Return [x, y] of the center of cell containing provided text 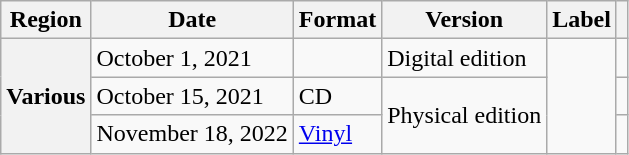
Format [337, 20]
Version [464, 20]
Vinyl [337, 134]
CD [337, 96]
Date [192, 20]
Physical edition [464, 115]
November 18, 2022 [192, 134]
Label [582, 20]
October 15, 2021 [192, 96]
October 1, 2021 [192, 58]
Region [46, 20]
Various [46, 96]
Digital edition [464, 58]
